Return the (X, Y) coordinate for the center point of the cell that contains the specified text.  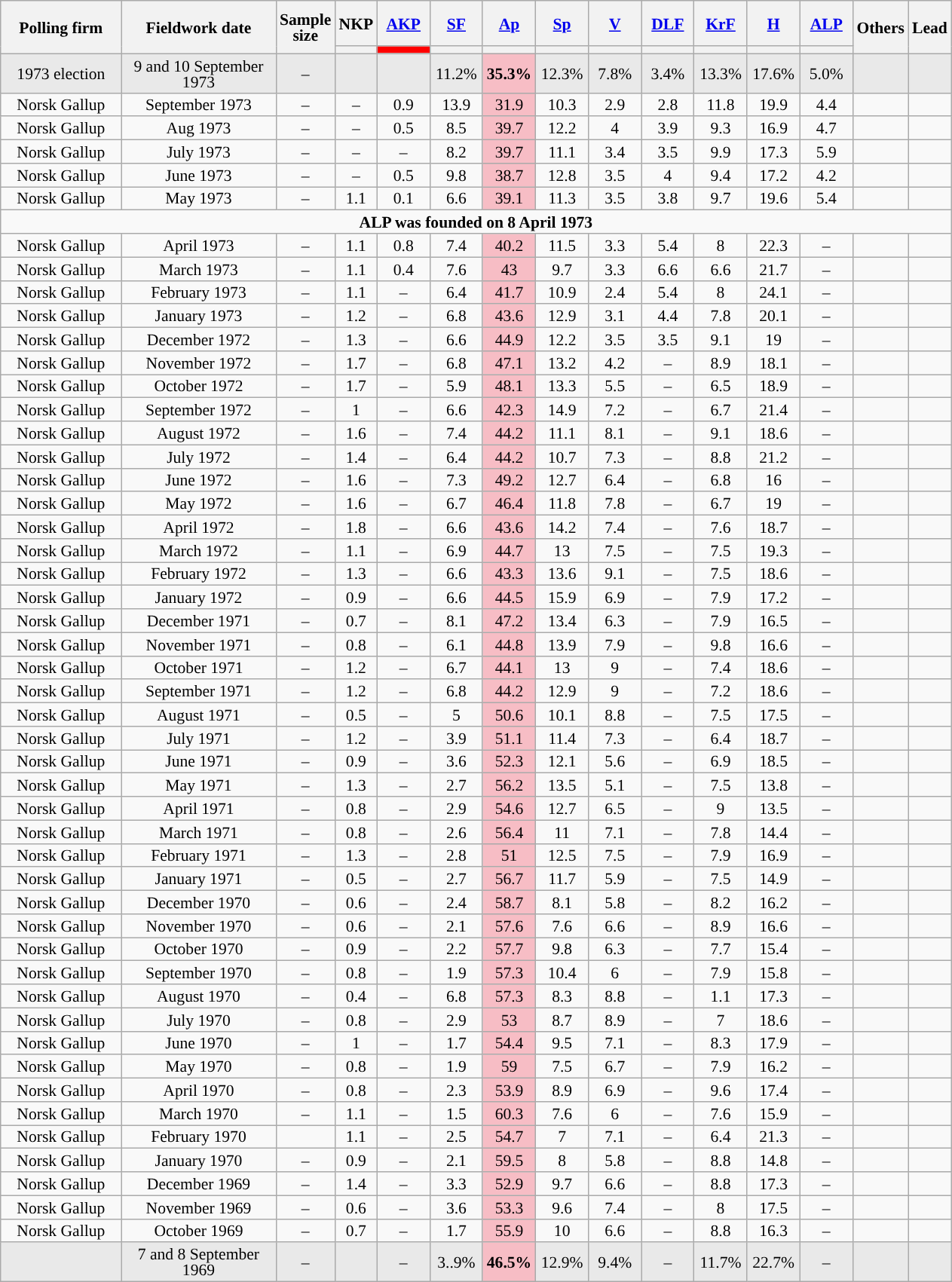
November 1971 (199, 644)
February 1970 (199, 1137)
13.8 (773, 785)
Lead (930, 27)
44.1 (509, 668)
ALP was founded on 8 April 1973 (476, 222)
52.9 (509, 1183)
12.8 (562, 175)
February 1972 (199, 574)
18.1 (773, 363)
13.2 (562, 363)
51.1 (509, 739)
16 (773, 479)
ALP (826, 23)
55.9 (509, 1230)
December 1970 (199, 903)
12.5 (562, 855)
3.1 (615, 317)
H (773, 23)
5.0% (826, 73)
54.6 (509, 808)
February 1973 (199, 292)
42.3 (509, 410)
13.3 (562, 386)
Sp (562, 23)
June 1971 (199, 761)
53.9 (509, 1090)
KrF (721, 23)
58.7 (509, 903)
June 1973 (199, 175)
5.1 (615, 785)
February 1971 (199, 855)
40.2 (509, 246)
March 1970 (199, 1114)
2.6 (456, 832)
2.5 (456, 1137)
13.6 (562, 574)
September 1971 (199, 692)
April 1972 (199, 528)
July 1971 (199, 739)
March 1973 (199, 268)
44.5 (509, 597)
41.7 (509, 292)
0.1 (403, 199)
3.4 (615, 152)
December 1971 (199, 621)
Aug 1973 (199, 128)
54.7 (509, 1137)
March 1971 (199, 832)
35.3% (509, 73)
September 1973 (199, 104)
May 1971 (199, 785)
18.9 (773, 386)
13.3% (721, 73)
7 and 8 September 1969 (199, 1262)
June 1970 (199, 1043)
July 1970 (199, 1019)
14.8 (773, 1161)
47.2 (509, 621)
July 1973 (199, 152)
49.2 (509, 479)
47.1 (509, 363)
7.7 (721, 950)
21.7 (773, 268)
1973 election (61, 73)
August 1972 (199, 433)
1.8 (356, 528)
3.8 (668, 199)
4.7 (826, 128)
2.3 (456, 1090)
31.9 (509, 104)
50.6 (509, 714)
17.4 (773, 1090)
16.5 (773, 621)
11.7% (721, 1262)
1.5 (456, 1114)
9.3 (721, 128)
December 1969 (199, 1183)
53.3 (509, 1207)
46.4 (509, 503)
October 1969 (199, 1230)
January 1971 (199, 879)
September 1970 (199, 972)
October 1970 (199, 950)
17.9 (773, 1043)
April 1971 (199, 808)
51 (509, 855)
March 1972 (199, 550)
DLF (668, 23)
July 1972 (199, 457)
43 (509, 268)
11.2% (456, 73)
December 1972 (199, 339)
Fieldwork date (199, 27)
Ap (509, 23)
June 1972 (199, 479)
May 1973 (199, 199)
October 1972 (199, 386)
12.1 (562, 761)
56.4 (509, 832)
April 1970 (199, 1090)
14.2 (562, 528)
January 1973 (199, 317)
8.7 (562, 1019)
9.9 (721, 152)
15.8 (773, 972)
3..9% (456, 1262)
10.7 (562, 457)
57.6 (509, 926)
9.5 (562, 1043)
14.4 (773, 832)
November 1972 (199, 363)
9.4 (721, 175)
20.1 (773, 317)
12.9% (562, 1262)
52.3 (509, 761)
11.7 (562, 879)
AKP (403, 23)
17.6% (773, 73)
9.4% (615, 1262)
19.3 (773, 550)
7.8% (615, 73)
V (615, 23)
10.3 (562, 104)
44.9 (509, 339)
59.5 (509, 1161)
November 1970 (199, 926)
3.4% (668, 73)
5.5 (615, 386)
16.3 (773, 1230)
44.7 (509, 550)
38.7 (509, 175)
April 1973 (199, 246)
11.5 (562, 246)
11.4 (562, 739)
11 (562, 832)
39.1 (509, 199)
November 1969 (199, 1207)
NKP (356, 23)
19.6 (773, 199)
May 1972 (199, 503)
SF (456, 23)
56.2 (509, 785)
5 (456, 714)
56.7 (509, 879)
59 (509, 1067)
54.4 (509, 1043)
19.9 (773, 104)
9 and 10 September 1973 (199, 73)
15.4 (773, 950)
24.1 (773, 292)
10.4 (562, 972)
53 (509, 1019)
57.7 (509, 950)
Samplesize (305, 27)
2.2 (456, 950)
October 1971 (199, 668)
September 1972 (199, 410)
6.1 (456, 644)
10 (562, 1230)
48.1 (509, 386)
18.5 (773, 761)
August 1970 (199, 996)
August 1971 (199, 714)
Others (880, 27)
May 1970 (199, 1067)
21.4 (773, 410)
60.3 (509, 1114)
22.7% (773, 1262)
13.4 (562, 621)
5.6 (615, 761)
11.3 (562, 199)
Polling firm (61, 27)
10.1 (562, 714)
22.3 (773, 246)
46.5% (509, 1262)
January 1972 (199, 597)
January 1970 (199, 1161)
8.5 (456, 128)
44.8 (509, 644)
10.9 (562, 292)
21.2 (773, 457)
12.3% (562, 73)
43.3 (509, 574)
21.3 (773, 1137)
